Detect which cell encompasses the target text, then output its [X, Y] center coordinate. 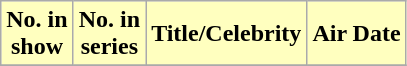
Air Date [356, 34]
No. in show [37, 34]
No. in series [109, 34]
Title/Celebrity [226, 34]
